Return (X, Y) of the center of cell containing provided text 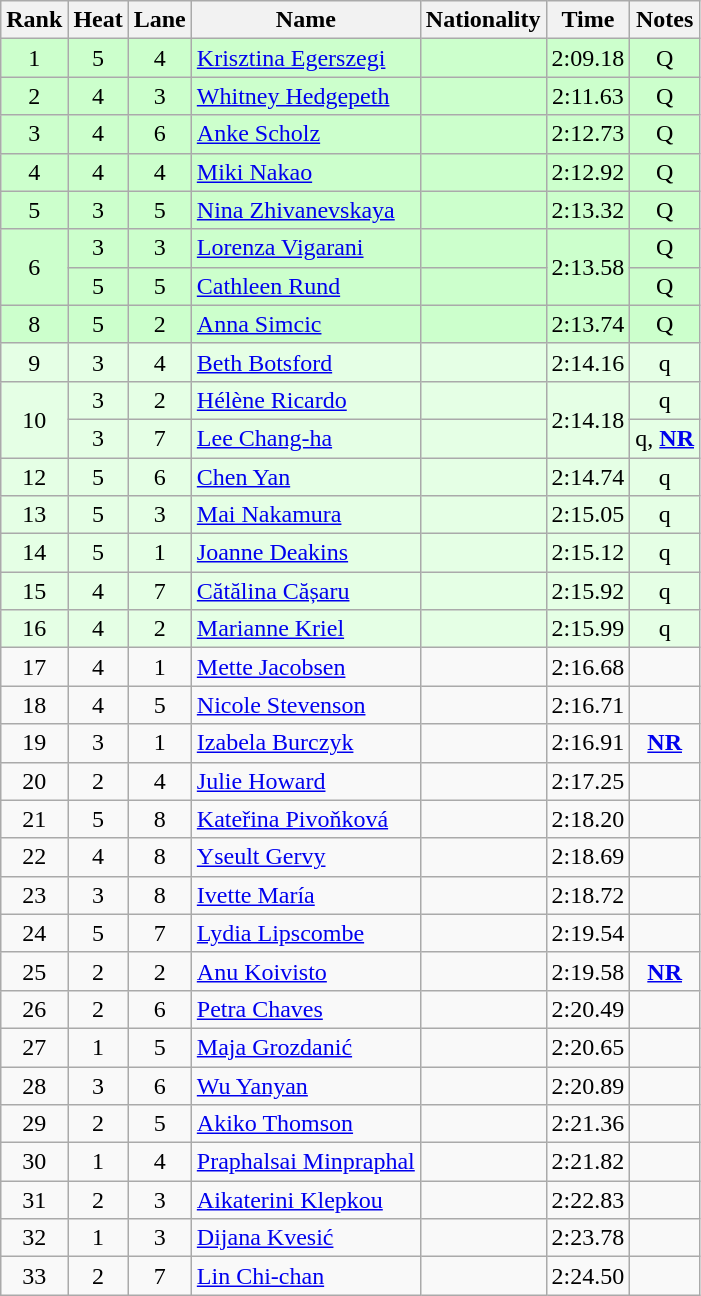
2:22.83 (588, 1200)
Anke Scholz (306, 134)
Petra Chaves (306, 1009)
2:15.92 (588, 591)
2:15.05 (588, 515)
Krisztina Egerszegi (306, 58)
Praphalsai Minpraphal (306, 1162)
15 (34, 591)
2:15.12 (588, 553)
2:19.58 (588, 971)
Mai Nakamura (306, 515)
2:13.74 (588, 324)
2:16.68 (588, 667)
Yseult Gervy (306, 857)
Nina Zhivanevskaya (306, 210)
Anna Simcic (306, 324)
9 (34, 362)
2:09.18 (588, 58)
Mette Jacobsen (306, 667)
Wu Yanyan (306, 1085)
Beth Botsford (306, 362)
24 (34, 933)
Lane (160, 20)
Ivette María (306, 895)
2:20.49 (588, 1009)
27 (34, 1047)
Aikaterini Klepkou (306, 1200)
Dijana Kvesić (306, 1238)
2:18.69 (588, 857)
33 (34, 1276)
2:20.89 (588, 1085)
14 (34, 553)
2:23.78 (588, 1238)
Notes (665, 20)
Cathleen Rund (306, 286)
Miki Nakao (306, 172)
13 (34, 515)
17 (34, 667)
2:18.20 (588, 819)
Cătălina Cășaru (306, 591)
Izabela Burczyk (306, 743)
q, NR (665, 438)
32 (34, 1238)
23 (34, 895)
2:21.82 (588, 1162)
31 (34, 1200)
Lee Chang-ha (306, 438)
18 (34, 705)
2:13.32 (588, 210)
Lin Chi-chan (306, 1276)
19 (34, 743)
Time (588, 20)
2:24.50 (588, 1276)
Maja Grozdanić (306, 1047)
2:16.71 (588, 705)
Chen Yan (306, 477)
21 (34, 819)
2:14.18 (588, 419)
30 (34, 1162)
2:19.54 (588, 933)
Lydia Lipscombe (306, 933)
Heat (98, 20)
Julie Howard (306, 781)
2:12.73 (588, 134)
Anu Koivisto (306, 971)
25 (34, 971)
Lorenza Vigarani (306, 248)
Whitney Hedgepeth (306, 96)
2:20.65 (588, 1047)
Nicole Stevenson (306, 705)
28 (34, 1085)
10 (34, 419)
Hélène Ricardo (306, 400)
16 (34, 629)
2:14.74 (588, 477)
Marianne Kriel (306, 629)
Joanne Deakins (306, 553)
2:13.58 (588, 267)
2:17.25 (588, 781)
2:12.92 (588, 172)
Kateřina Pivoňková (306, 819)
20 (34, 781)
2:21.36 (588, 1124)
2:14.16 (588, 362)
Nationality (483, 20)
2:15.99 (588, 629)
2:16.91 (588, 743)
Rank (34, 20)
22 (34, 857)
26 (34, 1009)
Akiko Thomson (306, 1124)
2:11.63 (588, 96)
Name (306, 20)
2:18.72 (588, 895)
29 (34, 1124)
12 (34, 477)
